Find where the given text appears and provide that cell's center as [x, y] coordinate. 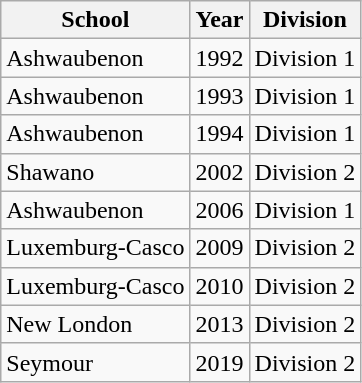
2009 [220, 248]
Shawano [96, 172]
Seymour [96, 362]
School [96, 20]
1994 [220, 134]
2010 [220, 286]
New London [96, 324]
1993 [220, 96]
2002 [220, 172]
2006 [220, 210]
Division [305, 20]
1992 [220, 58]
Year [220, 20]
2013 [220, 324]
2019 [220, 362]
